Pinpoint the cell where the given text exists, returning its [X, Y] midpoint coordinate. 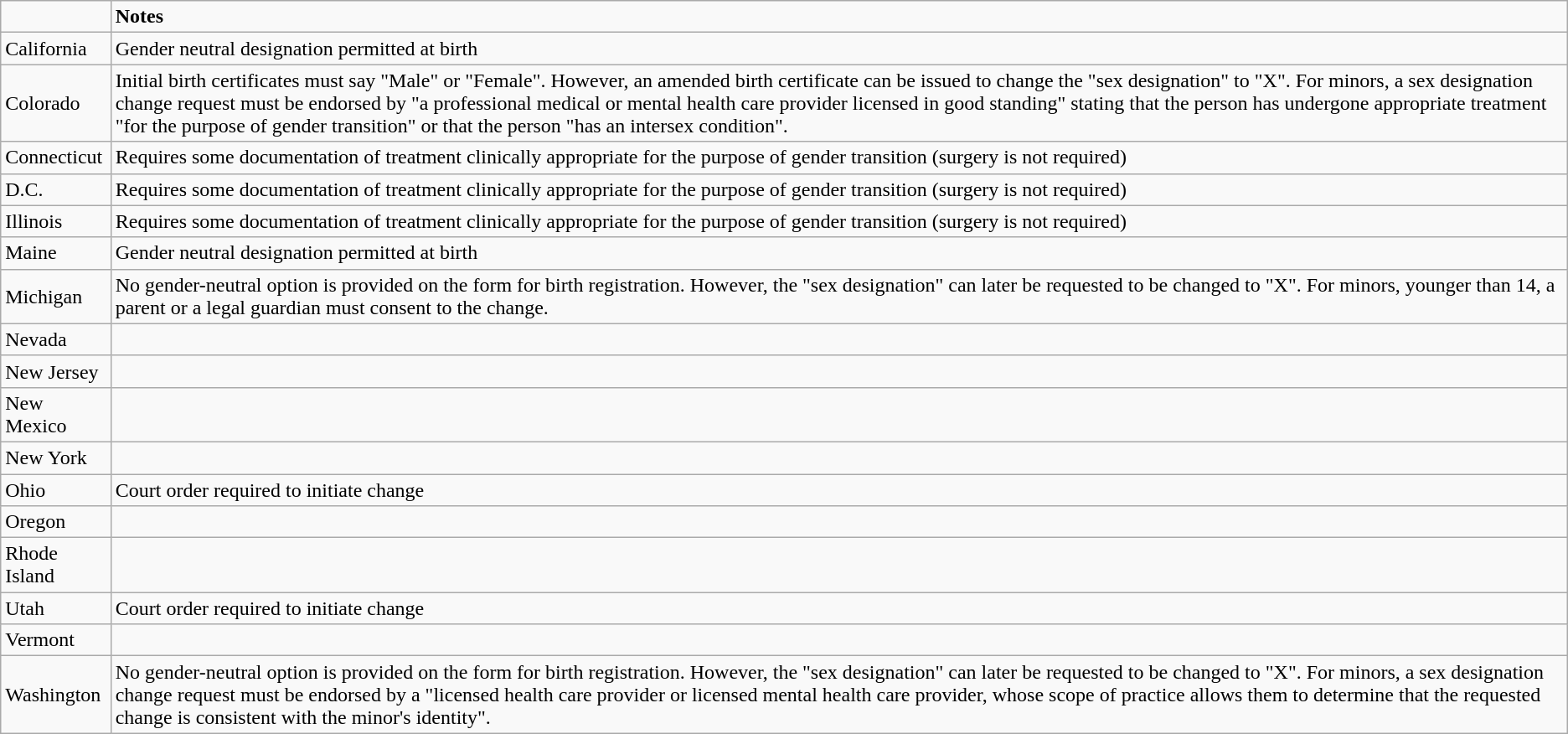
Vermont [55, 640]
Ohio [55, 490]
Oregon [55, 522]
California [55, 49]
New Jersey [55, 371]
Maine [55, 253]
Connecticut [55, 158]
Rhode Island [55, 565]
D.C. [55, 189]
Washington [55, 695]
Illinois [55, 221]
Nevada [55, 339]
Utah [55, 608]
Notes [839, 17]
Colorado [55, 103]
Michigan [55, 297]
New York [55, 457]
New Mexico [55, 414]
